Search for the cell housing the specified text and yield its (x, y) center coordinate. 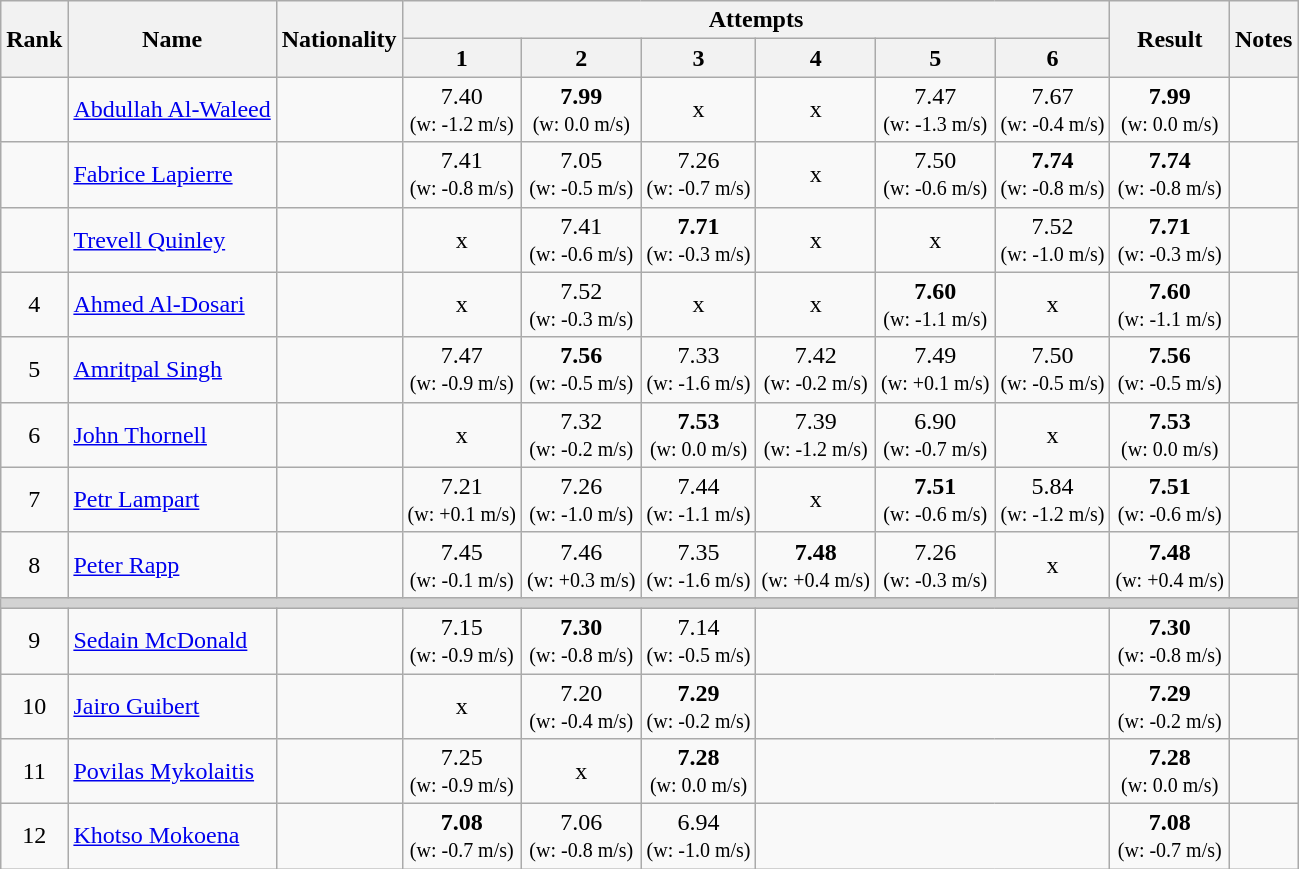
Name (172, 39)
2 (582, 58)
7.15(w: -0.9 m/s) (462, 640)
7.42(w: -0.2 m/s) (816, 370)
12 (34, 836)
7.60 (w: -1.1 m/s) (1170, 304)
7.74(w: -0.8 m/s) (1052, 174)
Peter Rapp (172, 564)
7.56 (w: -0.5 m/s) (1170, 370)
Jairo Guibert (172, 706)
Sedain McDonald (172, 640)
Amritpal Singh (172, 370)
7.50(w: -0.6 m/s) (936, 174)
7.28 (w: 0.0 m/s) (1170, 772)
7.20(w: -0.4 m/s) (582, 706)
7.49(w: +0.1 m/s) (936, 370)
7.99 (w: 0.0 m/s) (1170, 110)
7.26(w: -1.0 m/s) (582, 500)
7.51 (w: -0.6 m/s) (1170, 500)
Petr Lampart (172, 500)
7.47(w: -1.3 m/s) (936, 110)
Notes (1263, 39)
7.47(w: -0.9 m/s) (462, 370)
7.52(w: -0.3 m/s) (582, 304)
7.08 (w: -0.7 m/s) (1170, 836)
7.48 (w: +0.4 m/s) (1170, 564)
7.45(w: -0.1 m/s) (462, 564)
7.29(w: -0.2 m/s) (698, 706)
7.40(w: -1.2 m/s) (462, 110)
Attempts (756, 20)
7.71 (w: -0.3 m/s) (1170, 240)
7.32(w: -0.2 m/s) (582, 434)
7.60(w: -1.1 m/s) (936, 304)
6.90(w: -0.7 m/s) (936, 434)
Povilas Mykolaitis (172, 772)
Nationality (339, 39)
7.29 (w: -0.2 m/s) (1170, 706)
7.71(w: -0.3 m/s) (698, 240)
Trevell Quinley (172, 240)
7.46(w: +0.3 m/s) (582, 564)
7.39(w: -1.2 m/s) (816, 434)
7.26(w: -0.3 m/s) (936, 564)
Result (1170, 39)
7.67(w: -0.4 m/s) (1052, 110)
7 (34, 500)
Abdullah Al-Waleed (172, 110)
7.52(w: -1.0 m/s) (1052, 240)
Rank (34, 39)
7.14(w: -0.5 m/s) (698, 640)
7.26(w: -0.7 m/s) (698, 174)
3 (698, 58)
7.51(w: -0.6 m/s) (936, 500)
9 (34, 640)
7.48(w: +0.4 m/s) (816, 564)
7.44(w: -1.1 m/s) (698, 500)
7.41(w: -0.8 m/s) (462, 174)
7.30 (w: -0.8 m/s) (1170, 640)
11 (34, 772)
7.53 (w: 0.0 m/s) (1170, 434)
7.74 (w: -0.8 m/s) (1170, 174)
5.84(w: -1.2 m/s) (1052, 500)
10 (34, 706)
7.35(w: -1.6 m/s) (698, 564)
7.33(w: -1.6 m/s) (698, 370)
7.06(w: -0.8 m/s) (582, 836)
8 (34, 564)
Khotso Mokoena (172, 836)
7.53(w: 0.0 m/s) (698, 434)
6.94(w: -1.0 m/s) (698, 836)
Ahmed Al-Dosari (172, 304)
7.08(w: -0.7 m/s) (462, 836)
7.30(w: -0.8 m/s) (582, 640)
7.41(w: -0.6 m/s) (582, 240)
John Thornell (172, 434)
7.25(w: -0.9 m/s) (462, 772)
7.99(w: 0.0 m/s) (582, 110)
1 (462, 58)
7.05(w: -0.5 m/s) (582, 174)
7.28(w: 0.0 m/s) (698, 772)
7.21(w: +0.1 m/s) (462, 500)
7.50(w: -0.5 m/s) (1052, 370)
Fabrice Lapierre (172, 174)
7.56(w: -0.5 m/s) (582, 370)
